Return [X, Y] of the center of cell containing provided text 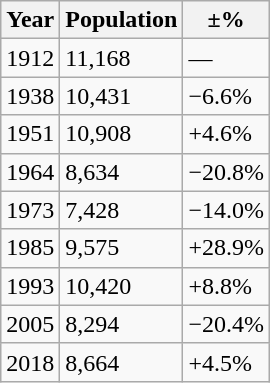
1938 [30, 96]
±% [226, 20]
1964 [30, 172]
+4.5% [226, 362]
8,294 [122, 324]
+8.8% [226, 286]
−20.8% [226, 172]
Population [122, 20]
10,908 [122, 134]
— [226, 58]
2005 [30, 324]
1985 [30, 248]
2018 [30, 362]
10,431 [122, 96]
−20.4% [226, 324]
+4.6% [226, 134]
7,428 [122, 210]
1993 [30, 286]
+28.9% [226, 248]
1912 [30, 58]
8,664 [122, 362]
11,168 [122, 58]
10,420 [122, 286]
−14.0% [226, 210]
Year [30, 20]
9,575 [122, 248]
−6.6% [226, 96]
8,634 [122, 172]
1951 [30, 134]
1973 [30, 210]
